Pinpoint the cell where the given text exists, returning its (x, y) midpoint coordinate. 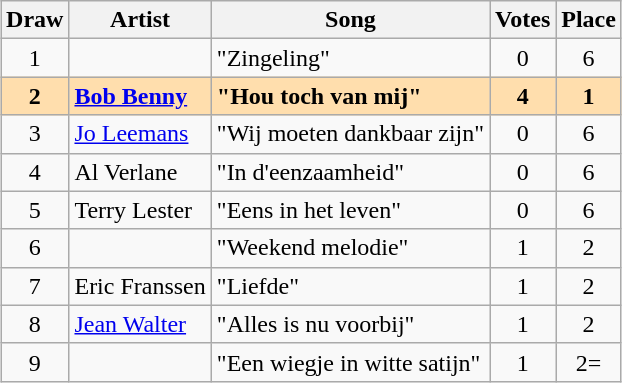
5 (35, 210)
"Liefde" (350, 286)
Terry Lester (140, 210)
8 (35, 324)
9 (35, 362)
3 (35, 134)
Place (589, 20)
"Alles is nu voorbij" (350, 324)
Al Verlane (140, 172)
Eric Franssen (140, 286)
"Eens in het leven" (350, 210)
Jean Walter (140, 324)
"Zingeling" (350, 58)
Draw (35, 20)
Bob Benny (140, 96)
"In d'eenzaamheid" (350, 172)
"Wij moeten dankbaar zijn" (350, 134)
"Een wiegje in witte satijn" (350, 362)
Votes (523, 20)
2= (589, 362)
7 (35, 286)
Jo Leemans (140, 134)
"Weekend melodie" (350, 248)
Song (350, 20)
Artist (140, 20)
"Hou toch van mij" (350, 96)
